Return [x, y] of the center of cell containing provided text 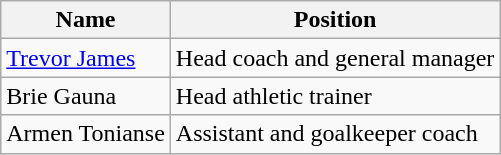
Assistant and goalkeeper coach [335, 134]
Armen Tonianse [86, 134]
Position [335, 20]
Head coach and general manager [335, 58]
Brie Gauna [86, 96]
Name [86, 20]
Head athletic trainer [335, 96]
Trevor James [86, 58]
